Search for the cell housing the specified text and yield its [x, y] center coordinate. 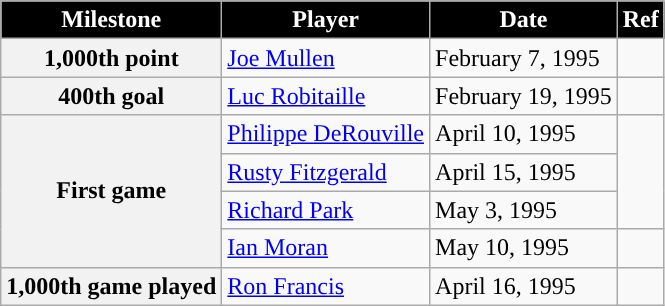
Date [524, 20]
April 10, 1995 [524, 134]
Luc Robitaille [326, 96]
Ref [640, 20]
400th goal [112, 96]
Rusty Fitzgerald [326, 172]
Joe Mullen [326, 58]
April 16, 1995 [524, 286]
April 15, 1995 [524, 172]
Player [326, 20]
May 3, 1995 [524, 210]
Ian Moran [326, 248]
1,000th point [112, 58]
Philippe DeRouville [326, 134]
February 7, 1995 [524, 58]
1,000th game played [112, 286]
Ron Francis [326, 286]
February 19, 1995 [524, 96]
May 10, 1995 [524, 248]
Milestone [112, 20]
First game [112, 191]
Richard Park [326, 210]
